Find where the given text appears and provide that cell's center as (X, Y) coordinate. 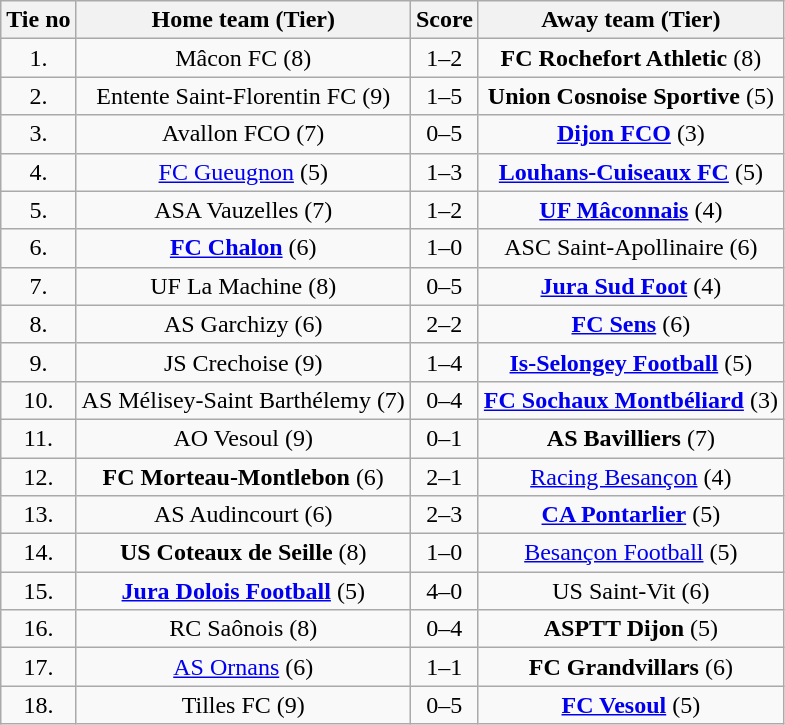
FC Vesoul (5) (630, 705)
13. (38, 515)
Dijon FCO (3) (630, 134)
0–1 (444, 438)
1–5 (444, 96)
Home team (Tier) (243, 20)
1–3 (444, 172)
AS Bavilliers (7) (630, 438)
2. (38, 96)
Besançon Football (5) (630, 553)
14. (38, 553)
AS Mélisey-Saint Barthélemy (7) (243, 400)
Racing Besançon (4) (630, 477)
JS Crechoise (9) (243, 362)
1. (38, 58)
Tie no (38, 20)
7. (38, 286)
Score (444, 20)
4. (38, 172)
11. (38, 438)
1–1 (444, 667)
8. (38, 324)
Jura Dolois Football (5) (243, 591)
3. (38, 134)
Avallon FCO (7) (243, 134)
ASC Saint-Apollinaire (6) (630, 248)
ASPTT Dijon (5) (630, 629)
FC Gueugnon (5) (243, 172)
FC Grandvillars (6) (630, 667)
Is-Selongey Football (5) (630, 362)
6. (38, 248)
15. (38, 591)
FC Morteau-Montlebon (6) (243, 477)
CA Pontarlier (5) (630, 515)
FC Sens (6) (630, 324)
2–2 (444, 324)
AS Ornans (6) (243, 667)
RC Saônois (8) (243, 629)
Mâcon FC (8) (243, 58)
Union Cosnoise Sportive (5) (630, 96)
5. (38, 210)
17. (38, 667)
18. (38, 705)
Louhans-Cuiseaux FC (5) (630, 172)
US Coteaux de Seille (8) (243, 553)
FC Chalon (6) (243, 248)
2–3 (444, 515)
FC Sochaux Montbéliard (3) (630, 400)
Jura Sud Foot (4) (630, 286)
AO Vesoul (9) (243, 438)
AS Audincourt (6) (243, 515)
UF Mâconnais (4) (630, 210)
4–0 (444, 591)
Tilles FC (9) (243, 705)
2–1 (444, 477)
9. (38, 362)
Entente Saint-Florentin FC (9) (243, 96)
FC Rochefort Athletic (8) (630, 58)
16. (38, 629)
ASA Vauzelles (7) (243, 210)
UF La Machine (8) (243, 286)
10. (38, 400)
AS Garchizy (6) (243, 324)
1–4 (444, 362)
12. (38, 477)
US Saint-Vit (6) (630, 591)
Away team (Tier) (630, 20)
